Identify which cell holds the provided text, then report its [X, Y] central coordinate. 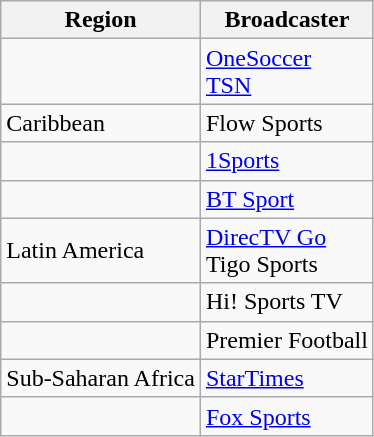
1Sports [286, 161]
Sub-Saharan Africa [101, 378]
OneSoccerTSN [286, 72]
Fox Sports [286, 416]
Broadcaster [286, 20]
Premier Football [286, 340]
Region [101, 20]
DirecTV GoTigo Sports [286, 250]
Hi! Sports TV [286, 302]
Flow Sports [286, 123]
Latin America [101, 250]
StarTimes [286, 378]
BT Sport [286, 199]
Caribbean [101, 123]
